Search for the cell housing the specified text and yield its [x, y] center coordinate. 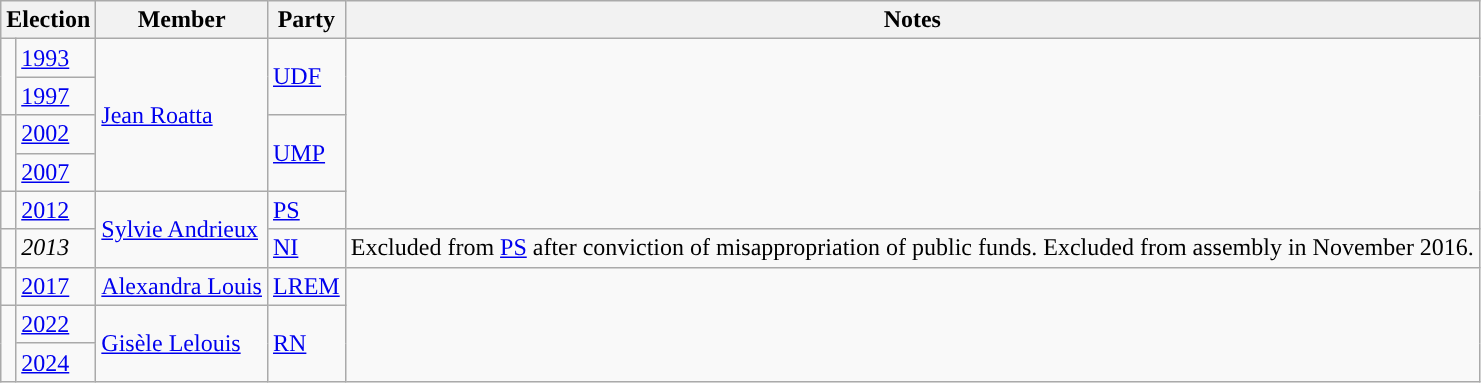
2002 [56, 134]
2013 [56, 248]
UMP [306, 153]
UDF [306, 77]
Election [48, 20]
2022 [56, 324]
Member [182, 20]
Excluded from PS after conviction of misappropriation of public funds. Excluded from assembly in November 2016. [912, 248]
PS [306, 210]
1993 [56, 58]
Gisèle Lelouis [182, 343]
NI [306, 248]
Notes [912, 20]
2007 [56, 172]
Jean Roatta [182, 115]
1997 [56, 96]
Party [306, 20]
2012 [56, 210]
2024 [56, 362]
2017 [56, 286]
Alexandra Louis [182, 286]
RN [306, 343]
Sylvie Andrieux [182, 229]
LREM [306, 286]
